For the text-containing cell, return its midpoint in (X, Y) coordinate format. 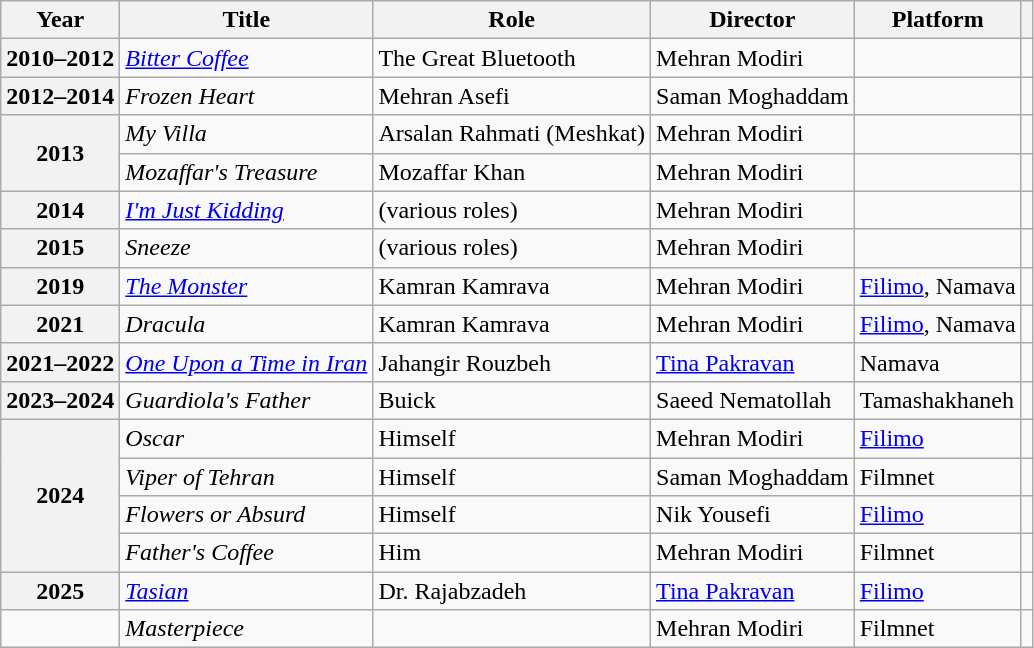
One Upon a Time in Iran (246, 362)
Buick (512, 400)
2012–2014 (60, 96)
Platform (938, 20)
Nik Yousefi (753, 515)
2021 (60, 324)
Mehran Asefi (512, 96)
Him (512, 553)
Dr. Rajabzadeh (512, 591)
Director (753, 20)
Oscar (246, 438)
I'm Just Kidding (246, 210)
Dracula (246, 324)
Namava (938, 362)
Year (60, 20)
Mozaffar's Treasure (246, 172)
Arsalan Rahmati (Meshkat) (512, 134)
Title (246, 20)
Bitter Coffee (246, 58)
The Monster (246, 286)
My Villa (246, 134)
2014 (60, 210)
Guardiola's Father (246, 400)
Viper of Tehran (246, 477)
2021–2022 (60, 362)
Tasian (246, 591)
Sneeze (246, 248)
Saeed Nematollah (753, 400)
2019 (60, 286)
Flowers or Absurd (246, 515)
2015 (60, 248)
2025 (60, 591)
Jahangir Rouzbeh (512, 362)
2013 (60, 153)
Mozaffar Khan (512, 172)
2023–2024 (60, 400)
2010–2012 (60, 58)
Frozen Heart (246, 96)
Masterpiece (246, 629)
Tamashakhaneh (938, 400)
Role (512, 20)
2024 (60, 495)
The Great Bluetooth (512, 58)
Father's Coffee (246, 553)
